Determine the (x, y) coordinate at the center of the cell enclosing the given text.  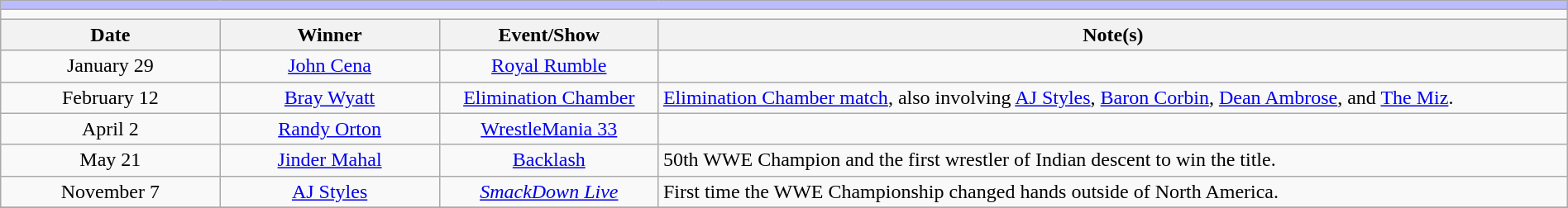
Royal Rumble (549, 66)
April 2 (111, 129)
50th WWE Champion and the first wrestler of Indian descent to win the title. (1113, 160)
WrestleMania 33 (549, 129)
Date (111, 35)
Elimination Chamber match, also involving AJ Styles, Baron Corbin, Dean Ambrose, and The Miz. (1113, 97)
Bray Wyatt (329, 97)
May 21 (111, 160)
Event/Show (549, 35)
Elimination Chamber (549, 97)
November 7 (111, 191)
Jinder Mahal (329, 160)
Backlash (549, 160)
Randy Orton (329, 129)
First time the WWE Championship changed hands outside of North America. (1113, 191)
SmackDown Live (549, 191)
Note(s) (1113, 35)
February 12 (111, 97)
John Cena (329, 66)
Winner (329, 35)
January 29 (111, 66)
AJ Styles (329, 191)
